Extract the (x, y) coordinate from the center of the cell holding the provided text.  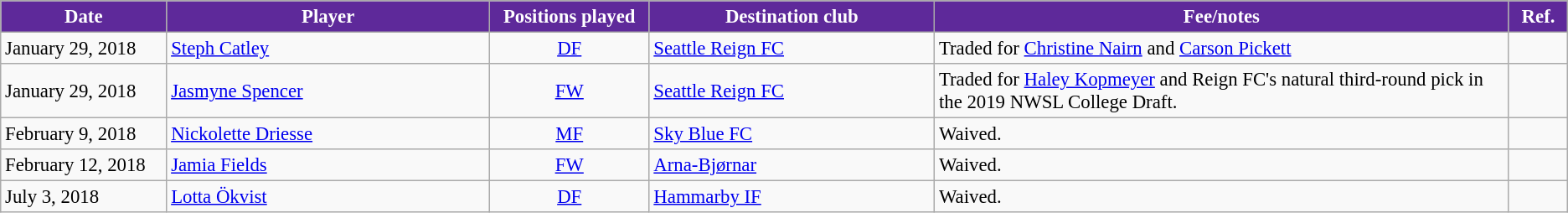
Player (328, 17)
Steph Catley (328, 49)
Nickolette Driesse (328, 134)
Ref. (1538, 17)
Jasmyne Spencer (328, 91)
February 12, 2018 (84, 165)
July 3, 2018 (84, 197)
Destination club (792, 17)
Fee/notes (1222, 17)
Sky Blue FC (792, 134)
Traded for Haley Kopmeyer and Reign FC's natural third-round pick in the 2019 NWSL College Draft. (1222, 91)
Positions played (570, 17)
Arna-Bjørnar (792, 165)
Traded for Christine Nairn and Carson Pickett (1222, 49)
February 9, 2018 (84, 134)
Date (84, 17)
Lotta Ökvist (328, 197)
MF (570, 134)
Jamia Fields (328, 165)
Hammarby IF (792, 197)
